Detect which cell encompasses the target text, then output its (x, y) center coordinate. 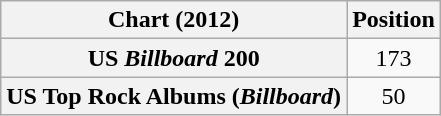
US Top Rock Albums (Billboard) (174, 96)
Chart (2012) (174, 20)
50 (394, 96)
173 (394, 58)
Position (394, 20)
US Billboard 200 (174, 58)
